For the text-containing cell, return its midpoint in (X, Y) coordinate format. 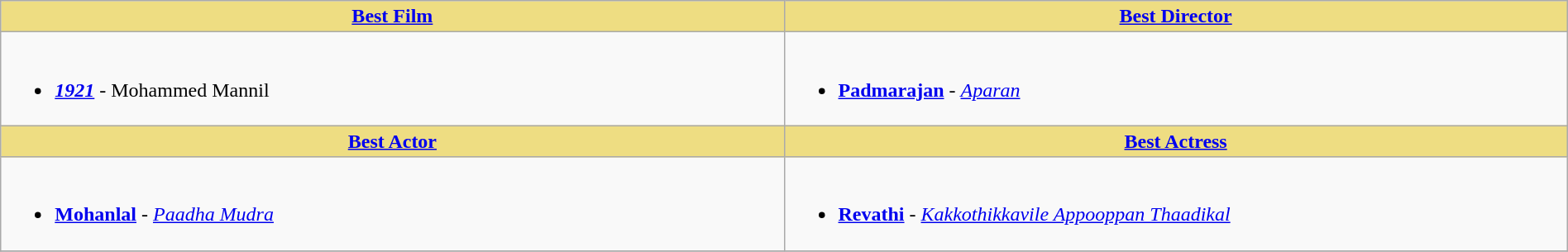
Best Actress (1176, 141)
Best Director (1176, 17)
Mohanlal - Paadha Mudra (392, 203)
Padmarajan - Aparan (1176, 79)
Revathi - Kakkothikkavile Appooppan Thaadikal (1176, 203)
Best Actor (392, 141)
1921 - Mohammed Mannil (392, 79)
Best Film (392, 17)
